Provide the (X, Y) coordinate of the cell's center where the given text is located.  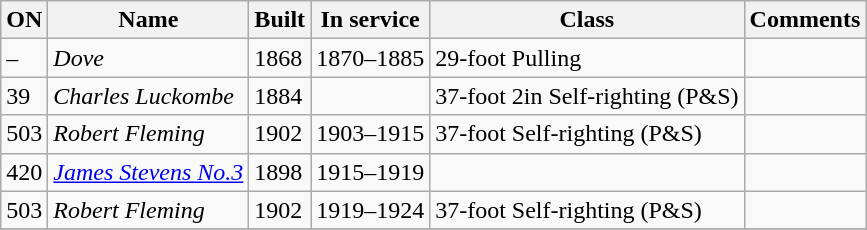
1919–1924 (370, 210)
Charles Luckombe (148, 96)
Comments (805, 20)
Name (148, 20)
Built (280, 20)
39 (24, 96)
1884 (280, 96)
29-foot Pulling (587, 58)
1898 (280, 172)
Class (587, 20)
37-foot 2in Self-righting (P&S) (587, 96)
1903–1915 (370, 134)
– (24, 58)
James Stevens No.3 (148, 172)
1870–1885 (370, 58)
1868 (280, 58)
ON (24, 20)
In service (370, 20)
1915–1919 (370, 172)
420 (24, 172)
Dove (148, 58)
